Locate the cell with the specified text and output its [X, Y] center coordinate. 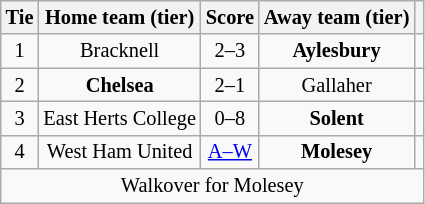
1 [20, 51]
Home team (tier) [120, 17]
Solent [336, 118]
3 [20, 118]
East Herts College [120, 118]
Gallaher [336, 85]
Chelsea [120, 85]
Walkover for Molesey [212, 186]
Molesey [336, 152]
4 [20, 152]
Score [230, 17]
Away team (tier) [336, 17]
Tie [20, 17]
0–8 [230, 118]
West Ham United [120, 152]
2–3 [230, 51]
2 [20, 85]
Bracknell [120, 51]
A–W [230, 152]
Aylesbury [336, 51]
2–1 [230, 85]
